Extract the (x, y) coordinate from the center of the cell holding the provided text.  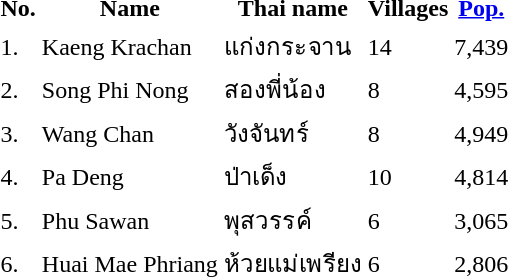
6 (408, 220)
พุสวรรค์ (292, 220)
10 (408, 176)
วังจันทร์ (292, 133)
ป่าเด็ง (292, 176)
Pa Deng (130, 176)
Phu Sawan (130, 220)
Song Phi Nong (130, 90)
แก่งกระจาน (292, 46)
Wang Chan (130, 133)
สองพี่น้อง (292, 90)
14 (408, 46)
Kaeng Krachan (130, 46)
